Search for the cell housing the specified text and yield its (X, Y) center coordinate. 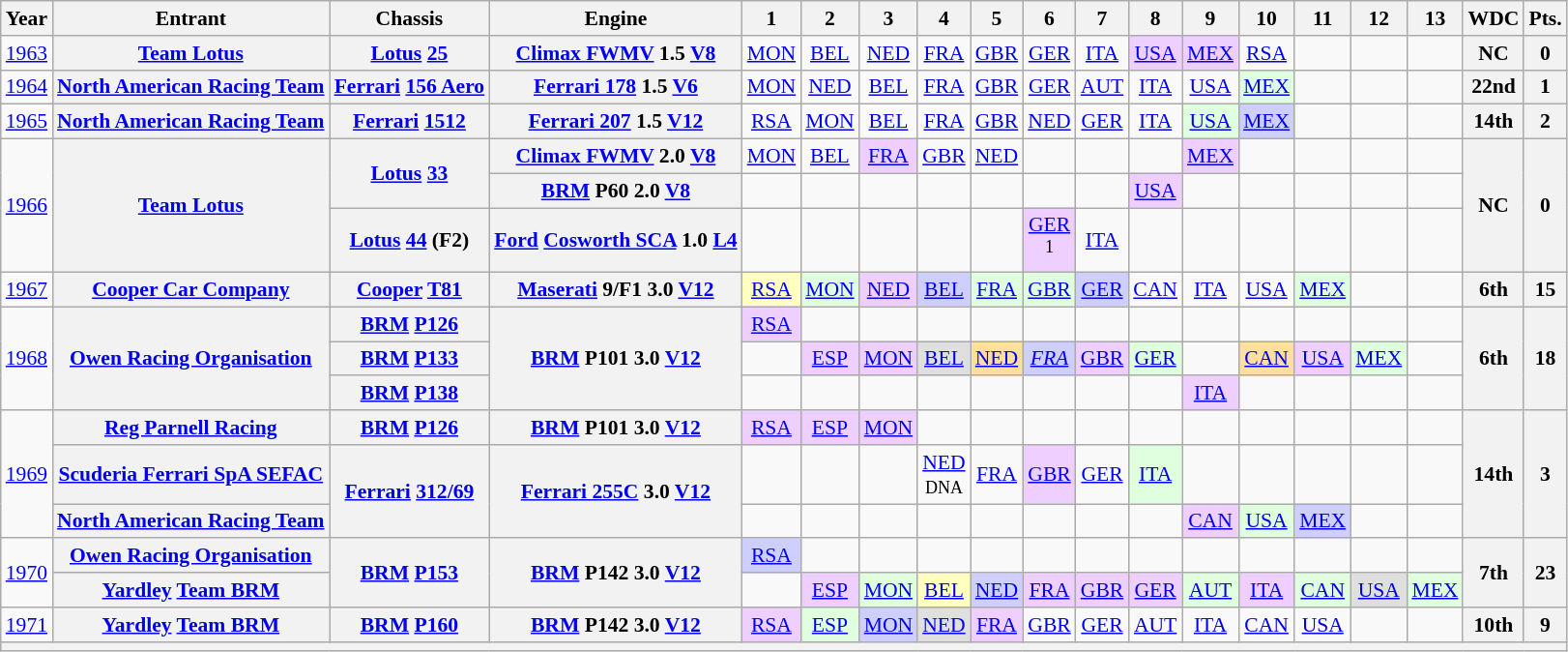
5 (998, 18)
1963 (27, 53)
Maserati 9/F1 3.0 V12 (615, 290)
Lotus 44 (F2) (410, 240)
1966 (27, 206)
10 (1266, 18)
8 (1155, 18)
1968 (27, 358)
12 (1379, 18)
BRM P153 (410, 573)
Ferrari 207 1.5 V12 (615, 122)
6 (1050, 18)
23 (1545, 573)
Ferrari 178 1.5 V6 (615, 87)
13 (1435, 18)
BRM P60 2.0 V8 (615, 191)
1964 (27, 87)
Ferrari 255C 3.0 V12 (615, 491)
7th (1493, 573)
Ford Cosworth SCA 1.0 L4 (615, 240)
Entrant (191, 18)
GER1 (1050, 240)
11 (1322, 18)
1970 (27, 573)
15 (1545, 290)
BRM P138 (410, 394)
Climax FWMV 2.0 V8 (615, 157)
NEDDNA (944, 474)
1965 (27, 122)
Reg Parnell Racing (191, 428)
Chassis (410, 18)
Ferrari 1512 (410, 122)
WDC (1493, 18)
1967 (27, 290)
Ferrari 156 Aero (410, 87)
Ferrari 312/69 (410, 491)
22nd (1493, 87)
Lotus 25 (410, 53)
10th (1493, 625)
Engine (615, 18)
BRM P160 (410, 625)
Scuderia Ferrari SpA SEFAC (191, 474)
Year (27, 18)
Lotus 33 (410, 174)
1971 (27, 625)
Climax FWMV 1.5 V8 (615, 53)
BRM P133 (410, 359)
1969 (27, 474)
18 (1545, 358)
4 (944, 18)
7 (1102, 18)
Cooper T81 (410, 290)
Pts. (1545, 18)
Cooper Car Company (191, 290)
